Scan for the cell matching the given text and deliver its (X, Y) coordinate at center. 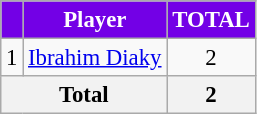
TOTAL (211, 20)
Player (95, 20)
1 (12, 58)
Total (84, 95)
Ibrahim Diaky (95, 58)
